Provide the [x, y] coordinate of the cell's center where the given text is located.  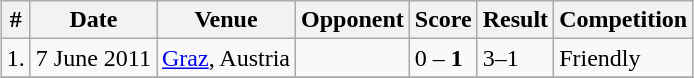
Venue [226, 20]
0 – 1 [443, 58]
7 June 2011 [93, 58]
Score [443, 20]
Competition [624, 20]
1. [16, 58]
3–1 [515, 58]
Graz, Austria [226, 58]
# [16, 20]
Opponent [353, 20]
Friendly [624, 58]
Result [515, 20]
Date [93, 20]
